Scan for the cell matching the given text and deliver its (x, y) coordinate at center. 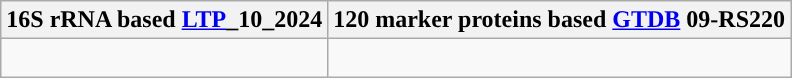
16S rRNA based LTP_10_2024 (164, 20)
120 marker proteins based GTDB 09-RS220 (560, 20)
